Output the [X, Y] coordinate of the center of the cell containing the given text.  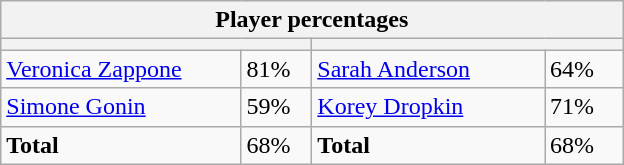
Simone Gonin [121, 107]
Sarah Anderson [428, 69]
71% [584, 107]
Veronica Zappone [121, 69]
64% [584, 69]
Korey Dropkin [428, 107]
81% [276, 69]
Player percentages [312, 20]
59% [276, 107]
